Locate the cell with the specified text and output its [x, y] center coordinate. 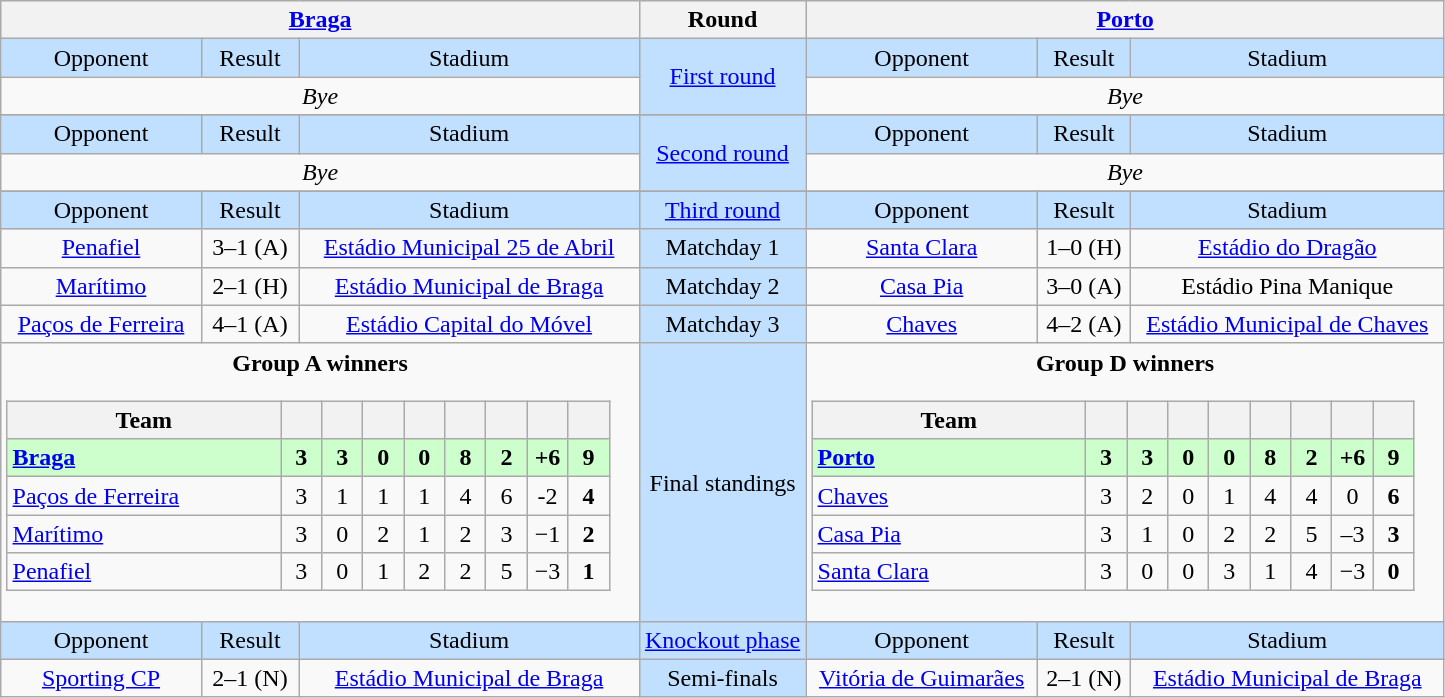
Matchday 2 [722, 286]
Estádio Municipal de Chaves [1287, 324]
–3 [1352, 534]
Matchday 1 [722, 248]
4–2 (A) [1084, 324]
Round [722, 20]
Estádio do Dragão [1287, 248]
First round [722, 77]
−1 [548, 534]
Knockout phase [722, 640]
Semi-finals [722, 678]
1–0 (H) [1084, 248]
3–1 (A) [250, 248]
Group D winners Team Porto 3 3 0 0 8 2 +6 9 Chaves 3 2 0 1 4 4 0 6 Casa Pia 3 1 0 2 2 5 –3 3 Santa Clara 3 0 0 3 1 4 −3 0 [1126, 482]
4–1 (A) [250, 324]
Final standings [722, 482]
2–1 (H) [250, 286]
3–0 (A) [1084, 286]
Second round [722, 153]
Group A winners Team Braga 3 3 0 0 8 2 +6 9 Paços de Ferreira 3 1 1 1 4 6 -2 4 Marítimo 3 0 2 1 2 3 −1 2 Penafiel 3 0 1 2 2 5 −3 1 [320, 482]
Estádio Pina Manique [1287, 286]
Vitória de Guimarães [922, 678]
Estádio Capital do Móvel [470, 324]
Third round [722, 210]
-2 [548, 496]
Estádio Municipal 25 de Abril [470, 248]
Matchday 3 [722, 324]
Sporting CP [102, 678]
